Return the (x, y) coordinate for the center point of the cell that contains the specified text.  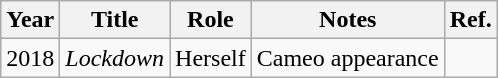
Role (211, 20)
Year (30, 20)
Ref. (470, 20)
Title (115, 20)
Cameo appearance (348, 58)
2018 (30, 58)
Herself (211, 58)
Notes (348, 20)
Lockdown (115, 58)
